Extract the (X, Y) coordinate from the center of the cell holding the provided text.  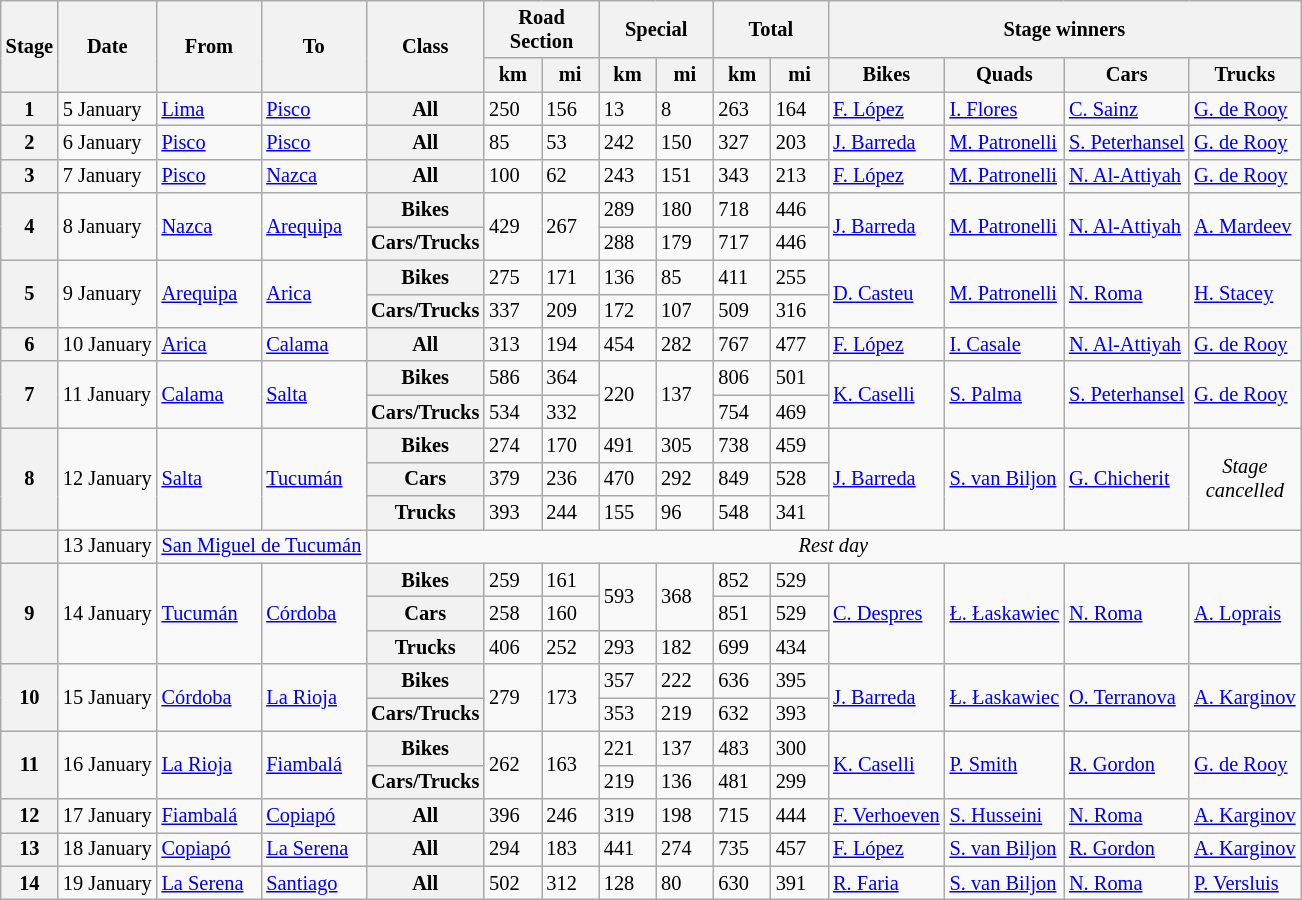
279 (512, 698)
411 (742, 277)
477 (800, 344)
5 January (108, 109)
262 (512, 764)
7 (30, 394)
502 (512, 883)
754 (742, 412)
250 (512, 109)
630 (742, 883)
182 (684, 647)
252 (570, 647)
151 (684, 176)
259 (512, 580)
172 (628, 311)
Quads (1005, 75)
337 (512, 311)
11 January (108, 394)
444 (800, 815)
9 (30, 614)
481 (742, 782)
534 (512, 412)
738 (742, 445)
10 January (108, 344)
319 (628, 815)
586 (512, 378)
155 (628, 513)
14 January (108, 614)
161 (570, 580)
429 (512, 226)
327 (742, 142)
282 (684, 344)
434 (800, 647)
715 (742, 815)
5 (30, 294)
16 January (108, 764)
173 (570, 698)
100 (512, 176)
767 (742, 344)
353 (628, 714)
305 (684, 445)
183 (570, 849)
699 (742, 647)
13 January (108, 546)
62 (570, 176)
293 (628, 647)
12 January (108, 478)
1 (30, 109)
D. Casteu (886, 294)
F. Verhoeven (886, 815)
I. Casale (1005, 344)
222 (684, 681)
470 (628, 479)
Rest day (833, 546)
299 (800, 782)
7 January (108, 176)
Stage winners (1064, 29)
2 (30, 142)
341 (800, 513)
163 (570, 764)
C. Despres (886, 614)
17 January (108, 815)
379 (512, 479)
294 (512, 849)
242 (628, 142)
Total (772, 29)
343 (742, 176)
391 (800, 883)
263 (742, 109)
288 (628, 243)
395 (800, 681)
P. Versluis (1244, 883)
213 (800, 176)
H. Stacey (1244, 294)
R. Faria (886, 883)
11 (30, 764)
289 (628, 210)
593 (628, 596)
267 (570, 226)
364 (570, 378)
19 January (108, 883)
357 (628, 681)
332 (570, 412)
483 (742, 748)
P. Smith (1005, 764)
236 (570, 479)
258 (512, 613)
A. Loprais (1244, 614)
457 (800, 849)
368 (684, 596)
459 (800, 445)
128 (628, 883)
209 (570, 311)
150 (684, 142)
849 (742, 479)
Lima (210, 109)
4 (30, 226)
15 January (108, 698)
246 (570, 815)
441 (628, 849)
454 (628, 344)
194 (570, 344)
851 (742, 613)
164 (800, 109)
300 (800, 748)
To (314, 46)
6 January (108, 142)
6 (30, 344)
221 (628, 748)
S. Palma (1005, 394)
18 January (108, 849)
10 (30, 698)
203 (800, 142)
220 (628, 394)
O. Terranova (1126, 698)
406 (512, 647)
528 (800, 479)
Stage (30, 46)
Stage cancelled (1244, 478)
396 (512, 815)
14 (30, 883)
I. Flores (1005, 109)
Special (656, 29)
198 (684, 815)
170 (570, 445)
Class (425, 46)
244 (570, 513)
632 (742, 714)
717 (742, 243)
243 (628, 176)
107 (684, 311)
9 January (108, 294)
852 (742, 580)
171 (570, 277)
275 (512, 277)
312 (570, 883)
255 (800, 277)
80 (684, 883)
509 (742, 311)
C. Sainz (1126, 109)
8 January (108, 226)
491 (628, 445)
501 (800, 378)
A. Mardeev (1244, 226)
806 (742, 378)
96 (684, 513)
160 (570, 613)
S. Husseini (1005, 815)
San Miguel de Tucumán (262, 546)
718 (742, 210)
3 (30, 176)
179 (684, 243)
G. Chicherit (1126, 478)
735 (742, 849)
156 (570, 109)
636 (742, 681)
Date (108, 46)
313 (512, 344)
292 (684, 479)
469 (800, 412)
548 (742, 513)
53 (570, 142)
Santiago (314, 883)
180 (684, 210)
From (210, 46)
12 (30, 815)
316 (800, 311)
Road Section (542, 29)
